Extract the (X, Y) coordinate from the center of the cell holding the provided text.  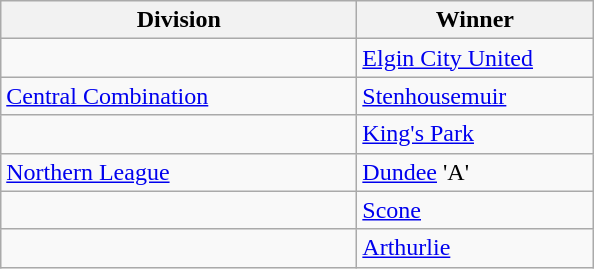
King's Park (475, 134)
Scone (475, 210)
Northern League (179, 172)
Dundee 'A' (475, 172)
Winner (475, 20)
Elgin City United (475, 58)
Stenhousemuir (475, 96)
Arthurlie (475, 248)
Division (179, 20)
Central Combination (179, 96)
